For the text-containing cell, return its midpoint in [X, Y] coordinate format. 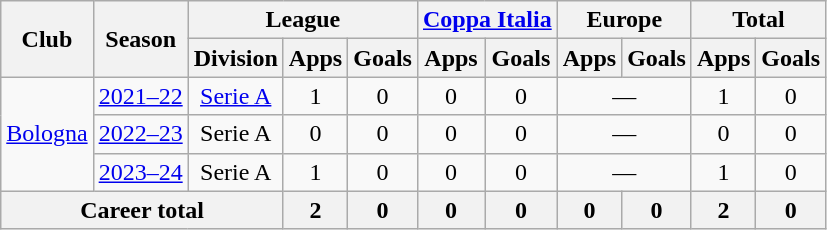
Division [236, 58]
2023–24 [140, 172]
Career total [142, 210]
Coppa Italia [487, 20]
2021–22 [140, 96]
Total [758, 20]
Club [47, 39]
2022–23 [140, 134]
Bologna [47, 134]
Season [140, 39]
League [302, 20]
Europe [624, 20]
